From the cell containing the given text, extract its center point as (X, Y) coordinate. 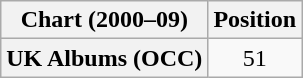
Chart (2000–09) (104, 20)
Position (255, 20)
51 (255, 58)
UK Albums (OCC) (104, 58)
